Extract the [x, y] coordinate from the center of the cell holding the provided text.  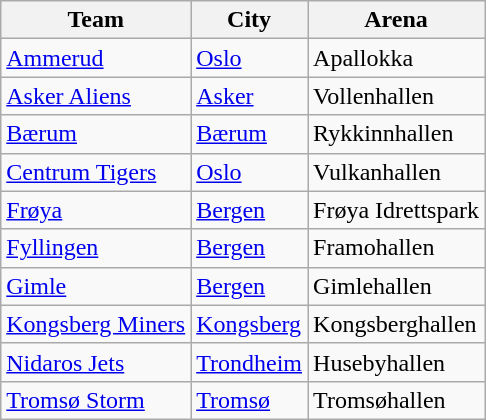
Asker [250, 96]
Centrum Tigers [96, 172]
Arena [396, 20]
Tromsø Storm [96, 400]
Framohallen [396, 248]
Frøya Idrettspark [396, 210]
Nidaros Jets [96, 362]
Gimle [96, 286]
Trondheim [250, 362]
Tromsø [250, 400]
Fyllingen [96, 248]
Kongsberg [250, 324]
Vollenhallen [396, 96]
Asker Aliens [96, 96]
Kongsberghallen [396, 324]
Apallokka [396, 58]
Vulkanhallen [396, 172]
Tromsøhallen [396, 400]
City [250, 20]
Rykkinnhallen [396, 134]
Kongsberg Miners [96, 324]
Ammerud [96, 58]
Gimlehallen [396, 286]
Team [96, 20]
Frøya [96, 210]
Husebyhallen [396, 362]
